Detect which cell encompasses the target text, then output its [x, y] center coordinate. 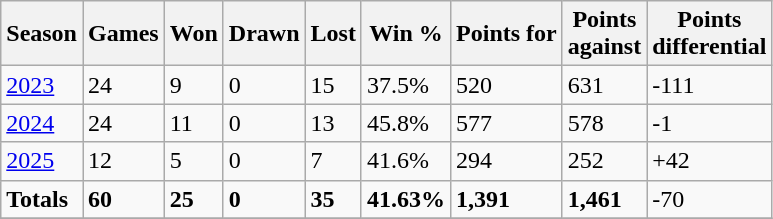
-1 [710, 123]
5 [194, 161]
41.63% [406, 199]
1,461 [604, 199]
12 [123, 161]
+42 [710, 161]
7 [333, 161]
631 [604, 85]
25 [194, 199]
Win % [406, 34]
Lost [333, 34]
2025 [42, 161]
577 [507, 123]
1,391 [507, 199]
11 [194, 123]
-70 [710, 199]
37.5% [406, 85]
Games [123, 34]
Won [194, 34]
9 [194, 85]
Season [42, 34]
35 [333, 199]
2023 [42, 85]
252 [604, 161]
60 [123, 199]
Pointsdifferential [710, 34]
2024 [42, 123]
41.6% [406, 161]
294 [507, 161]
-111 [710, 85]
45.8% [406, 123]
520 [507, 85]
13 [333, 123]
Points for [507, 34]
Drawn [264, 34]
578 [604, 123]
15 [333, 85]
Totals [42, 199]
Pointsagainst [604, 34]
